From the cell containing the given text, extract its center point as (x, y) coordinate. 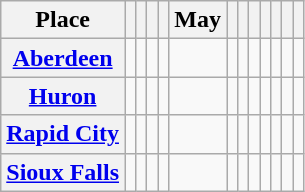
Rapid City (63, 134)
May (198, 20)
Huron (63, 96)
Place (63, 20)
Aberdeen (63, 58)
Sioux Falls (63, 172)
